Output the (x, y) coordinate of the center of the cell containing the given text.  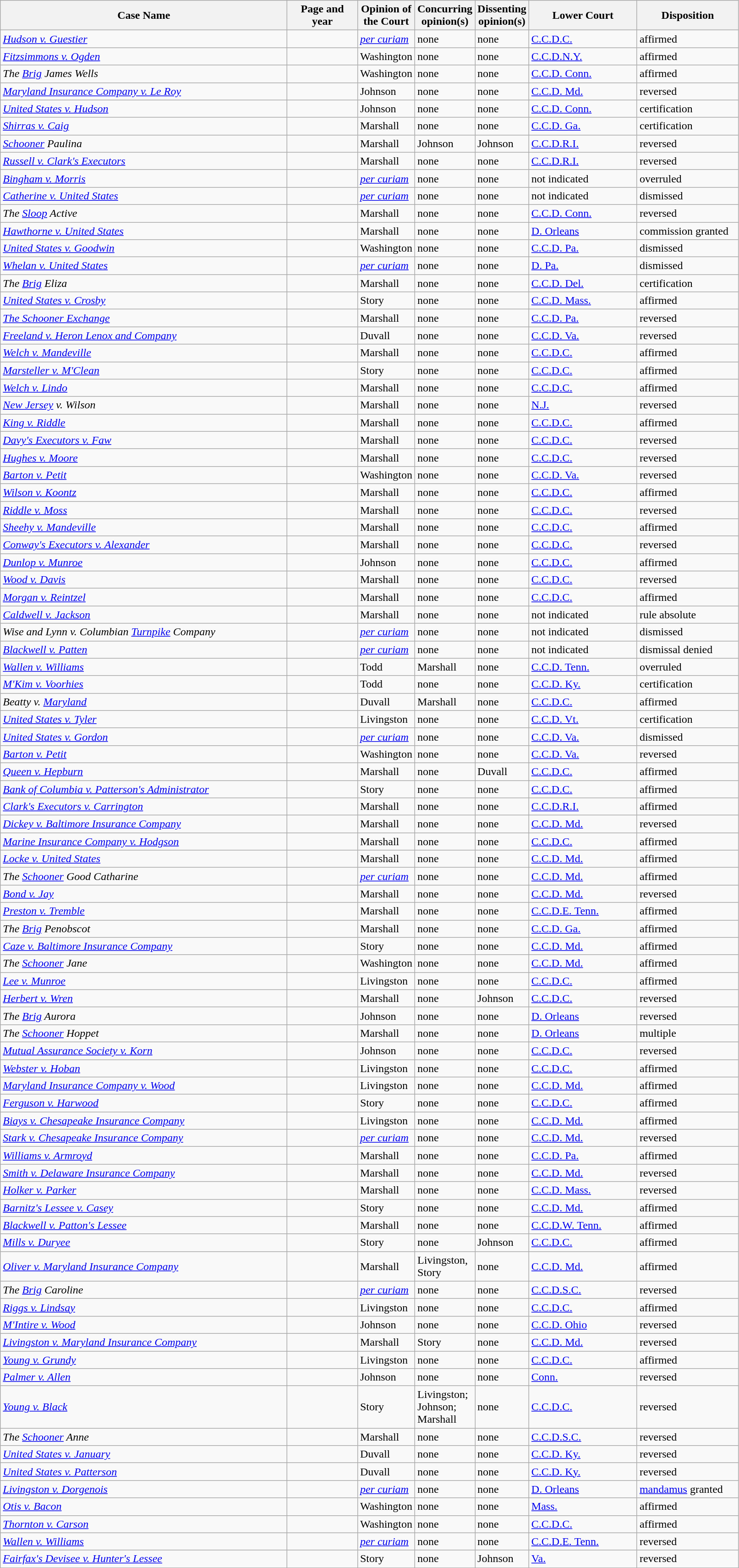
Russell v. Clark's Executors (144, 161)
Wise and Lynn v. Columbian Turnpike Company (144, 632)
Livingston, Story (445, 1266)
multiple (687, 1033)
N.J. (583, 405)
The Schooner Hoppet (144, 1033)
mandamus granted (687, 1489)
The Brig Aurora (144, 1016)
Welch v. Lindo (144, 388)
Maryland Insurance Company v. Wood (144, 1086)
United States v. Tyler (144, 719)
Wilson v. Koontz (144, 492)
Va. (583, 1559)
Davy's Executors v. Faw (144, 440)
Lee v. Munroe (144, 981)
Livingston v. Maryland Insurance Company (144, 1342)
Hawthorne v. United States (144, 231)
Schooner Paulina (144, 143)
Caze v. Baltimore Insurance Company (144, 946)
D. Pa. (583, 266)
Hudson v. Guestier (144, 39)
The Schooner Anne (144, 1437)
Dissenting opinion(s) (502, 16)
Williams v. Armroyd (144, 1155)
Dunlop v. Munroe (144, 562)
Marine Insurance Company v. Hodgson (144, 842)
commission granted (687, 231)
Shirras v. Caig (144, 126)
United States v. Crosby (144, 301)
Opinion of the Court (386, 16)
Disposition (687, 16)
The Brig Penobscot (144, 929)
C.C.D. Del. (583, 283)
The Schooner Good Catharine (144, 876)
Maryland Insurance Company v. Le Roy (144, 91)
Young v. Black (144, 1407)
C.C.D. Tenn. (583, 667)
Caldwell v. Jackson (144, 615)
Conn. (583, 1377)
Locke v. United States (144, 859)
Blackwell v. Patten (144, 649)
Thornton v. Carson (144, 1524)
Freeland v. Heron Lenox and Company (144, 336)
Holker v. Parker (144, 1190)
Hughes v. Moore (144, 457)
Oliver v. Maryland Insurance Company (144, 1266)
Ferguson v. Harwood (144, 1103)
Mutual Assurance Society v. Korn (144, 1051)
Catherine v. United States (144, 196)
The Brig Caroline (144, 1290)
Riddle v. Moss (144, 510)
C.C.D. Vt. (583, 719)
Biays v. Chesapeake Insurance Company (144, 1121)
United States v. January (144, 1454)
Livingston; Johnson; Marshall (445, 1407)
Wood v. Davis (144, 580)
United States v. Hudson (144, 109)
M'Intire v. Wood (144, 1325)
Bank of Columbia v. Patterson's Administrator (144, 789)
Barnitz's Lessee v. Casey (144, 1208)
The Schooner Exchange (144, 318)
Queen v. Hepburn (144, 771)
Smith v. Delaware Insurance Company (144, 1173)
Case Name (144, 16)
Concurring opinion(s) (445, 16)
Fairfax's Devisee v. Hunter's Lessee (144, 1559)
Bingham v. Morris (144, 178)
Welch v. Mandeville (144, 353)
King v. Riddle (144, 423)
United States v. Patterson (144, 1472)
The Schooner Jane (144, 963)
Conway's Executors v. Alexander (144, 545)
Sheehy v. Mandeville (144, 528)
Page and year (323, 16)
Webster v. Hoban (144, 1068)
dismissal denied (687, 649)
Mills v. Duryee (144, 1243)
Lower Court (583, 16)
United States v. Goodwin (144, 248)
Clark's Executors v. Carrington (144, 807)
The Brig James Wells (144, 74)
The Sloop Active (144, 213)
Beatty v. Maryland (144, 702)
Fitzsimmons v. Ogden (144, 56)
New Jersey v. Wilson (144, 405)
rule absolute (687, 615)
Palmer v. Allen (144, 1377)
M'Kim v. Voorhies (144, 684)
Young v. Grundy (144, 1360)
C.C.D. Ohio (583, 1325)
Dickey v. Baltimore Insurance Company (144, 824)
Preston v. Tremble (144, 911)
The Brig Eliza (144, 283)
Livingston v. Dorgenois (144, 1489)
Whelan v. United States (144, 266)
Riggs v. Lindsay (144, 1307)
C.C.D.N.Y. (583, 56)
Blackwell v. Patton's Lessee (144, 1225)
C.C.D.W. Tenn. (583, 1225)
Stark v. Chesapeake Insurance Company (144, 1138)
Bond v. Jay (144, 894)
United States v. Gordon (144, 737)
Otis v. Bacon (144, 1507)
Morgan v. Reintzel (144, 597)
Marsteller v. M'Clean (144, 370)
Herbert v. Wren (144, 998)
Mass. (583, 1507)
